Identify which cell holds the provided text, then report its [x, y] central coordinate. 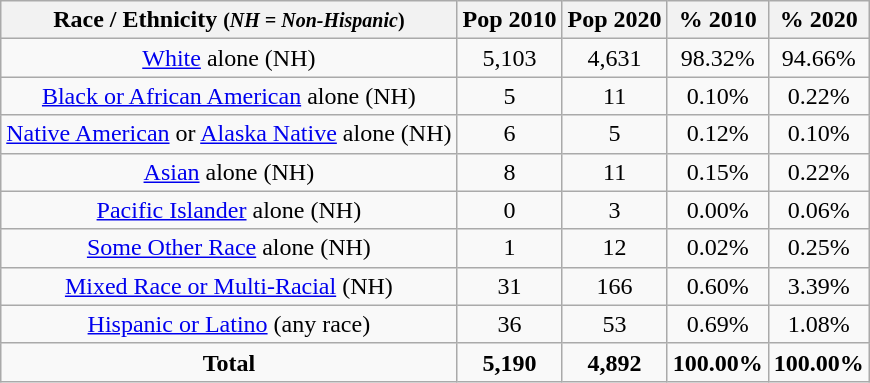
Pop 2010 [510, 20]
Asian alone (NH) [229, 172]
94.66% [818, 58]
1.08% [818, 324]
12 [614, 248]
3 [614, 210]
Black or African American alone (NH) [229, 96]
% 2020 [818, 20]
0.15% [718, 172]
0.12% [718, 134]
0.25% [818, 248]
0.06% [818, 210]
0.69% [718, 324]
White alone (NH) [229, 58]
6 [510, 134]
53 [614, 324]
4,631 [614, 58]
0 [510, 210]
98.32% [718, 58]
8 [510, 172]
% 2010 [718, 20]
31 [510, 286]
5,103 [510, 58]
Hispanic or Latino (any race) [229, 324]
0.60% [718, 286]
5,190 [510, 362]
0.00% [718, 210]
Total [229, 362]
Race / Ethnicity (NH = Non-Hispanic) [229, 20]
1 [510, 248]
Pacific Islander alone (NH) [229, 210]
4,892 [614, 362]
166 [614, 286]
Native American or Alaska Native alone (NH) [229, 134]
Pop 2020 [614, 20]
36 [510, 324]
Mixed Race or Multi-Racial (NH) [229, 286]
0.02% [718, 248]
3.39% [818, 286]
Some Other Race alone (NH) [229, 248]
